Search for the cell housing the specified text and yield its [X, Y] center coordinate. 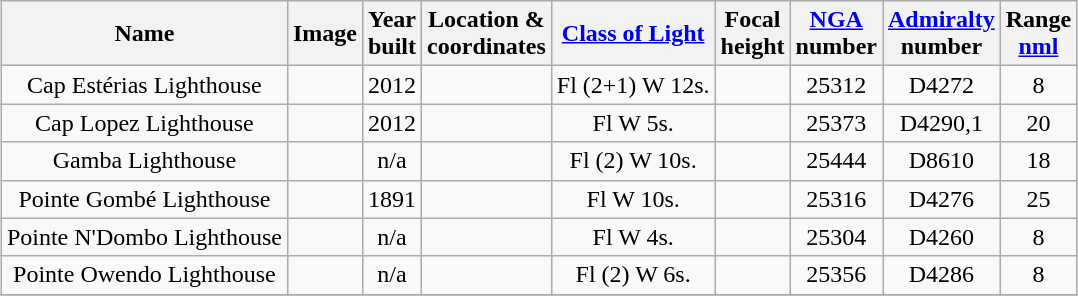
Focalheight [752, 34]
25316 [836, 199]
Fl (2+1) W 12s. [633, 85]
18 [1038, 161]
Pointe Gombé Lighthouse [144, 199]
Rangenml [1038, 34]
Name [144, 34]
Cap Estérias Lighthouse [144, 85]
Admiraltynumber [941, 34]
20 [1038, 123]
Fl (2) W 10s. [633, 161]
NGAnumber [836, 34]
D4272 [941, 85]
1891 [392, 199]
25373 [836, 123]
Cap Lopez Lighthouse [144, 123]
25312 [836, 85]
25304 [836, 237]
D4290,1 [941, 123]
Location & coordinates [487, 34]
Fl W 10s. [633, 199]
Fl (2) W 6s. [633, 275]
D8610 [941, 161]
D4286 [941, 275]
Image [324, 34]
D4260 [941, 237]
Pointe N'Dombo Lighthouse [144, 237]
25444 [836, 161]
Gamba Lighthouse [144, 161]
Fl W 5s. [633, 123]
Yearbuilt [392, 34]
Pointe Owendo Lighthouse [144, 275]
Class of Light [633, 34]
25356 [836, 275]
Fl W 4s. [633, 237]
25 [1038, 199]
D4276 [941, 199]
